Capture the cell that displays the provided text and extract its (X, Y) central coordinate. 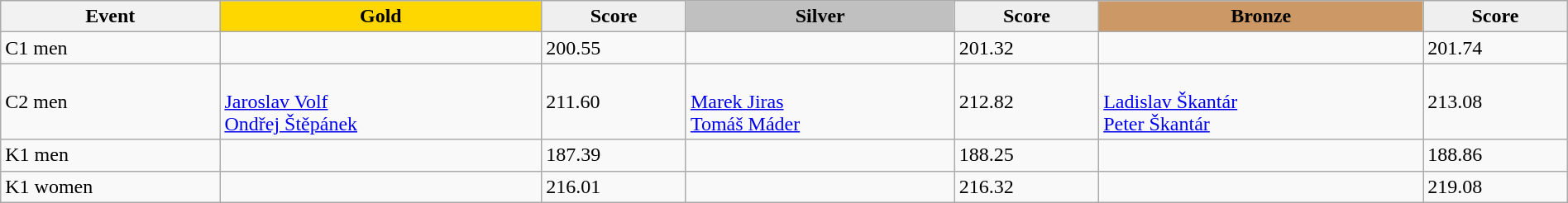
Ladislav ŠkantárPeter Škantár (1261, 101)
219.08 (1495, 186)
211.60 (614, 101)
212.82 (1027, 101)
200.55 (614, 48)
C2 men (111, 101)
188.25 (1027, 155)
K1 women (111, 186)
Silver (820, 17)
188.86 (1495, 155)
201.74 (1495, 48)
K1 men (111, 155)
Gold (380, 17)
201.32 (1027, 48)
Marek JirasTomáš Máder (820, 101)
Bronze (1261, 17)
Jaroslav VolfOndřej Štěpánek (380, 101)
216.32 (1027, 186)
Event (111, 17)
216.01 (614, 186)
187.39 (614, 155)
213.08 (1495, 101)
C1 men (111, 48)
